Pinpoint the cell where the given text exists, returning its [x, y] midpoint coordinate. 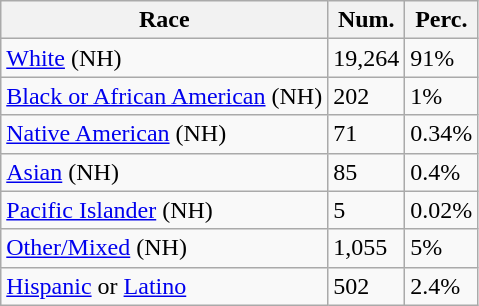
5% [442, 248]
1% [442, 96]
202 [366, 96]
0.34% [442, 134]
502 [366, 286]
0.4% [442, 172]
White (NH) [164, 58]
Num. [366, 20]
91% [442, 58]
Race [164, 20]
Black or African American (NH) [164, 96]
Pacific Islander (NH) [164, 210]
71 [366, 134]
2.4% [442, 286]
Asian (NH) [164, 172]
Hispanic or Latino [164, 286]
19,264 [366, 58]
Perc. [442, 20]
85 [366, 172]
1,055 [366, 248]
0.02% [442, 210]
Other/Mixed (NH) [164, 248]
5 [366, 210]
Native American (NH) [164, 134]
